Output the (X, Y) coordinate of the center of the cell containing the given text.  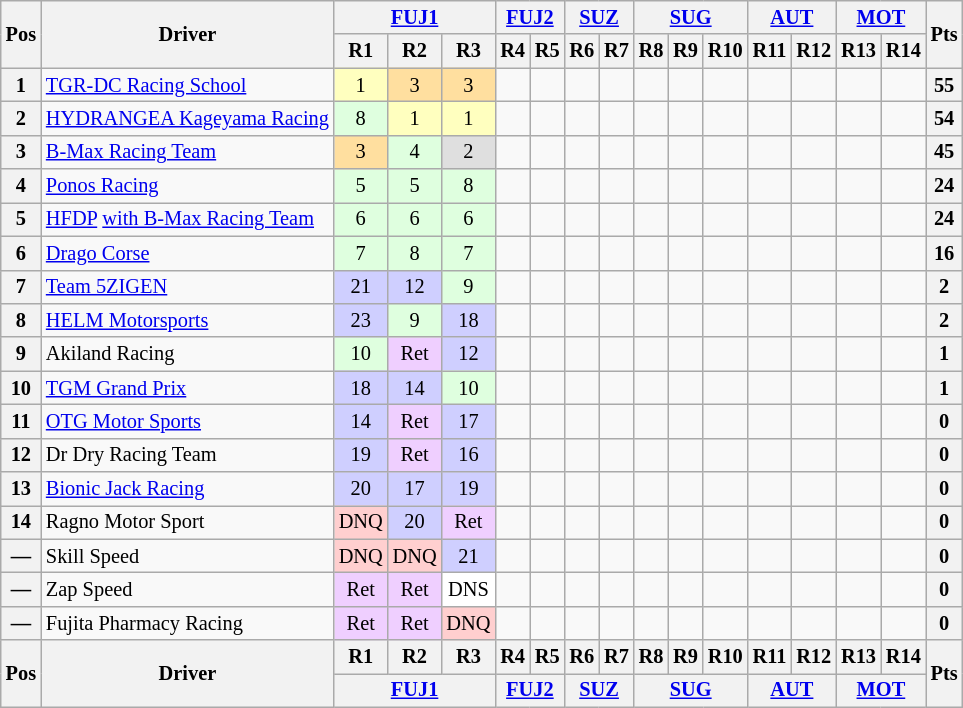
DNS (468, 589)
23 (361, 320)
Ponos Racing (188, 186)
HELM Motorsports (188, 320)
45 (944, 152)
Drago Corse (188, 253)
HFDP with B-Max Racing Team (188, 219)
Fujita Pharmacy Racing (188, 623)
11 (21, 421)
Zap Speed (188, 589)
TGR-DC Racing School (188, 85)
Ragno Motor Sport (188, 522)
55 (944, 85)
TGM Grand Prix (188, 388)
Skill Speed (188, 556)
HYDRANGEA Kageyama Racing (188, 118)
Dr Dry Racing Team (188, 455)
Team 5ZIGEN (188, 287)
OTG Motor Sports (188, 421)
B-Max Racing Team (188, 152)
54 (944, 118)
Bionic Jack Racing (188, 489)
13 (21, 489)
Akiland Racing (188, 354)
